Capture the cell that displays the provided text and extract its (X, Y) central coordinate. 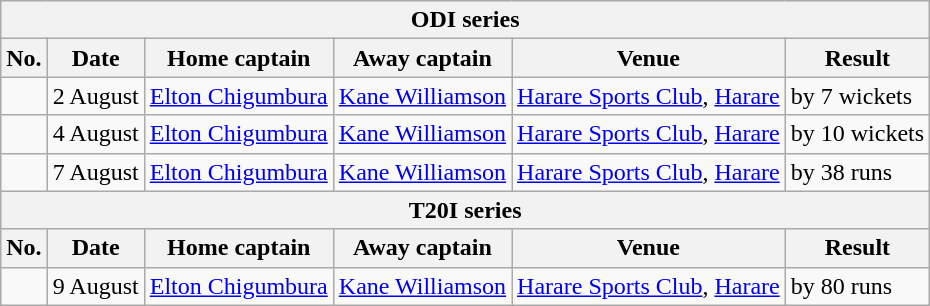
9 August (96, 286)
ODI series (466, 20)
by 80 runs (857, 286)
by 7 wickets (857, 96)
7 August (96, 172)
2 August (96, 96)
T20I series (466, 210)
by 38 runs (857, 172)
by 10 wickets (857, 134)
4 August (96, 134)
